For the text-containing cell, return its midpoint in (X, Y) coordinate format. 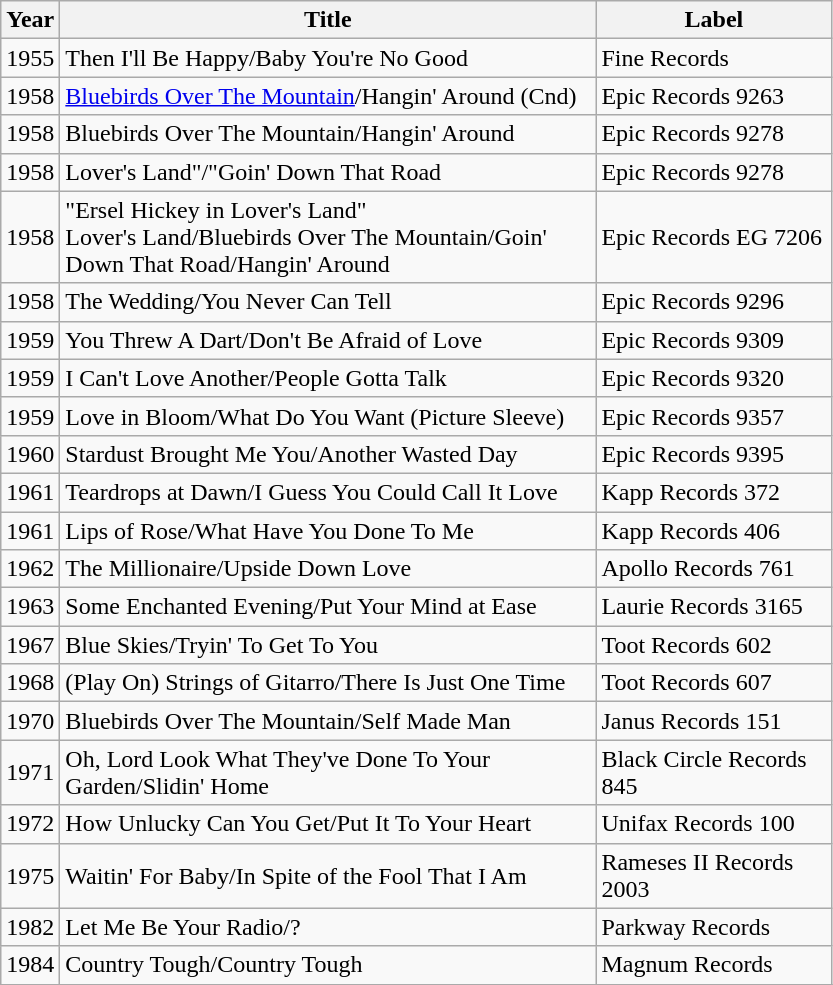
Teardrops at Dawn/I Guess You Could Call It Love (328, 492)
1975 (30, 876)
1968 (30, 683)
Apollo Records 761 (714, 569)
Label (714, 20)
Rameses II Records 2003 (714, 876)
Epic Records 9395 (714, 454)
Stardust Brought Me You/Another Wasted Day (328, 454)
Bluebirds Over The Mountain/Hangin' Around (328, 134)
I Can't Love Another/People Gotta Talk (328, 378)
Let Me Be Your Radio/? (328, 927)
Toot Records 602 (714, 645)
Epic Records 9309 (714, 340)
Toot Records 607 (714, 683)
1967 (30, 645)
1984 (30, 965)
Epic Records 9296 (714, 302)
How Unlucky Can You Get/Put It To Your Heart (328, 824)
You Threw A Dart/Don't Be Afraid of Love (328, 340)
Blue Skies/Tryin' To Get To You (328, 645)
Country Tough/Country Tough (328, 965)
1972 (30, 824)
Fine Records (714, 58)
1982 (30, 927)
Epic Records EG 7206 (714, 237)
Then I'll Be Happy/Baby You're No Good (328, 58)
Epic Records 9357 (714, 416)
Black Circle Records 845 (714, 772)
Waitin' For Baby/In Spite of the Fool That I Am (328, 876)
Lover's Land"/"Goin' Down That Road (328, 172)
Oh, Lord Look What They've Done To Your Garden/Slidin' Home (328, 772)
The Millionaire/Upside Down Love (328, 569)
Bluebirds Over The Mountain/Hangin' Around (Cnd) (328, 96)
The Wedding/You Never Can Tell (328, 302)
Unifax Records 100 (714, 824)
Bluebirds Over The Mountain/Self Made Man (328, 721)
1960 (30, 454)
Love in Bloom/What Do You Want (Picture Sleeve) (328, 416)
Year (30, 20)
1963 (30, 607)
Lips of Rose/What Have You Done To Me (328, 531)
Title (328, 20)
1971 (30, 772)
Epic Records 9320 (714, 378)
Magnum Records (714, 965)
Janus Records 151 (714, 721)
(Play On) Strings of Gitarro/There Is Just One Time (328, 683)
Laurie Records 3165 (714, 607)
Kapp Records 372 (714, 492)
Some Enchanted Evening/Put Your Mind at Ease (328, 607)
1955 (30, 58)
Kapp Records 406 (714, 531)
"Ersel Hickey in Lover's Land"Lover's Land/Bluebirds Over The Mountain/Goin' Down That Road/Hangin' Around (328, 237)
1962 (30, 569)
1970 (30, 721)
Parkway Records (714, 927)
Epic Records 9263 (714, 96)
